Identify which cell holds the provided text, then report its (X, Y) central coordinate. 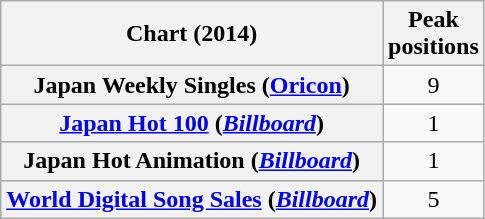
5 (434, 199)
World Digital Song Sales (Billboard) (192, 199)
Japan Hot Animation (Billboard) (192, 161)
Peakpositions (434, 34)
Japan Hot 100 (Billboard) (192, 123)
Japan Weekly Singles (Oricon) (192, 85)
Chart (2014) (192, 34)
9 (434, 85)
